Return [X, Y] of the center of cell containing provided text 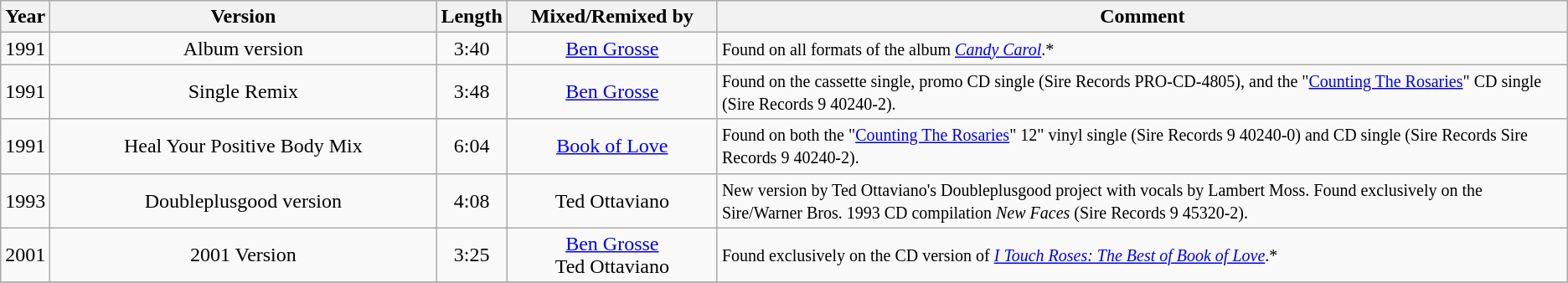
Found exclusively on the CD version of I Touch Roses: The Best of Book of Love.* [1142, 255]
Doubleplusgood version [243, 201]
3:48 [472, 92]
Version [243, 17]
Year [25, 17]
Ted Ottaviano [611, 201]
Found on the cassette single, promo CD single (Sire Records PRO-CD-4805), and the "Counting The Rosaries" CD single (Sire Records 9 40240-2). [1142, 92]
4:08 [472, 201]
Single Remix [243, 92]
Heal Your Positive Body Mix [243, 146]
Comment [1142, 17]
2001 [25, 255]
1993 [25, 201]
Ben GrosseTed Ottaviano [611, 255]
Mixed/Remixed by [611, 17]
2001 Version [243, 255]
6:04 [472, 146]
Length [472, 17]
Found on all formats of the album Candy Carol.* [1142, 49]
Album version [243, 49]
Book of Love [611, 146]
Found on both the "Counting The Rosaries" 12" vinyl single (Sire Records 9 40240-0) and CD single (Sire Records Sire Records 9 40240-2). [1142, 146]
3:25 [472, 255]
3:40 [472, 49]
